Identify which cell holds the provided text, then report its (x, y) central coordinate. 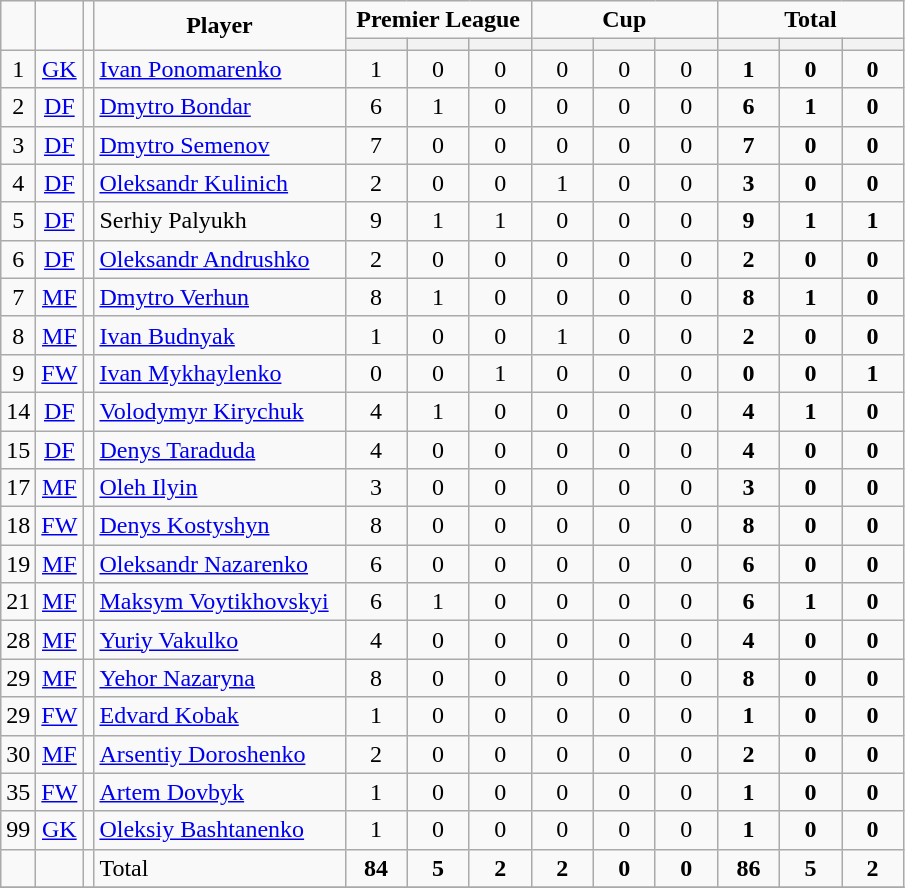
Oleh Ilyin (220, 488)
21 (18, 602)
Edvard Kobak (220, 716)
Yehor Nazaryna (220, 678)
Volodymyr Kirychuk (220, 411)
30 (18, 754)
84 (376, 868)
Maksym Voytikhovskyi (220, 602)
Ivan Ponomarenko (220, 69)
99 (18, 830)
Dmytro Bondar (220, 107)
14 (18, 411)
19 (18, 564)
Denys Kostyshyn (220, 526)
Cup (624, 20)
Denys Taraduda (220, 449)
86 (748, 868)
Player (220, 26)
Dmytro Semenov (220, 145)
18 (18, 526)
Oleksiy Bashtanenko (220, 830)
Oleksandr Nazarenko (220, 564)
Artem Dovbyk (220, 792)
Arsentiy Doroshenko (220, 754)
Premier League (438, 20)
Ivan Mykhaylenko (220, 373)
Ivan Budnyak (220, 335)
Yuriy Vakulko (220, 640)
17 (18, 488)
Oleksandr Andrushko (220, 259)
Oleksandr Kulinich (220, 183)
35 (18, 792)
Serhiy Palyukh (220, 221)
Dmytro Verhun (220, 297)
15 (18, 449)
28 (18, 640)
